Output the [X, Y] coordinate of the center of the cell containing the given text.  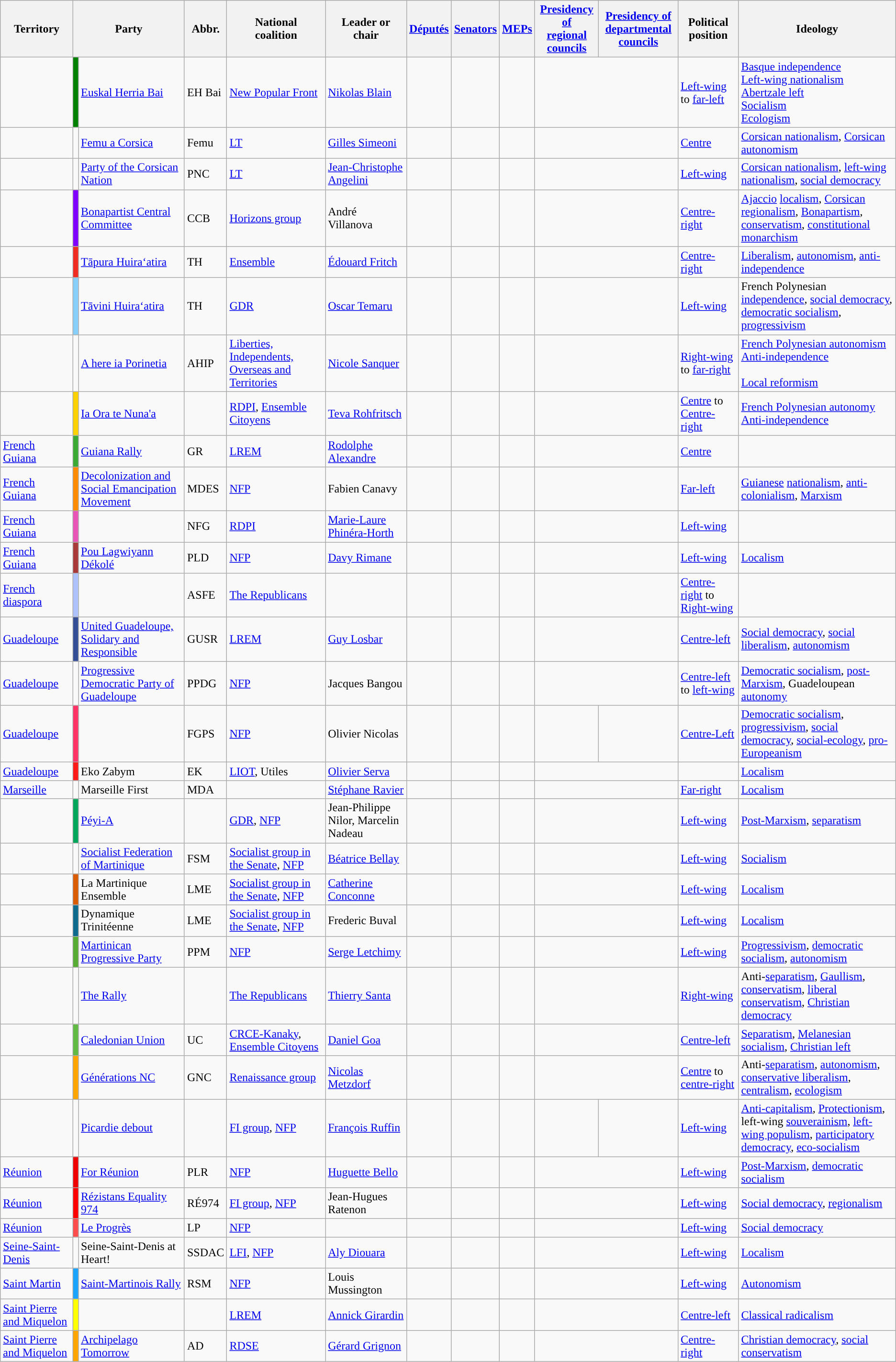
Jean-Philippe Nilor, Marcelin Nadeau [366, 821]
Separatism, Melanesian socialism, Christian left [817, 1039]
RDSE [276, 1346]
Centre-left to left-wing [708, 683]
Corsican nationalism, Corsican autonomism [817, 143]
Huguette Bello [366, 1172]
Anti-capitalism, Protectionism, left-wing souverainism, left-wing populism, participatory democracy, eco-socialism [817, 1128]
Oscar Temaru [366, 306]
Béatrice Bellay [366, 859]
RÉ974 [205, 1203]
La Martinique Ensemble [132, 889]
French Polynesian independence, social democracy, democratic socialism, progressivism [817, 306]
Martinican Progressive Party [132, 951]
Eko Zabym [132, 771]
PNC [205, 174]
Renaissance group [276, 1077]
Saint-Martinois Rally [132, 1284]
Bonapartist Central Committee [132, 218]
EH Bai [205, 92]
LP [205, 1228]
Guy Losbar [366, 639]
RSM [205, 1284]
Christian democracy, social conservatism [817, 1346]
Marseille First [132, 790]
Nationalcoalition [276, 29]
Nikolas Blain [366, 92]
New Popular Front [276, 92]
Social democracy, social liberalism, autonomism [817, 639]
François Ruffin [366, 1128]
Gilles Simeoni [366, 143]
Centre-right to Right-wing [708, 595]
Centre to centre-right [708, 1077]
Centre to Centre-right [708, 413]
PLR [205, 1172]
GDR [276, 306]
Classical radicalism [817, 1315]
Frederic Buval [366, 921]
Olivier Serva [366, 771]
Corsican nationalism, left-wing nationalism, social democracy [817, 174]
Socialism [817, 859]
Guianese nationalism, anti-colonialism, Marxism [817, 489]
Rodolphe Alexandre [366, 451]
Teva Rohfritsch [366, 413]
Jacques Bangou [366, 683]
Caledonian Union [132, 1039]
Socialist Federation of Martinique [132, 859]
GNC [205, 1077]
RDPI, Ensemble Citoyens [276, 413]
Anti-separatism, Gaullism, conservatism, liberal conservatism, Christian democracy [817, 995]
Left-wing to far-left [708, 92]
André Villanova [366, 218]
Progressivism, democratic socialism, autonomism [817, 951]
Right-wing [708, 995]
Post-Marxism, separatism [817, 821]
CCB [205, 218]
SSDAC [205, 1253]
Party [128, 29]
FGPS [205, 734]
Aly Diouara [366, 1253]
Marie-Laure Phinéra-Horth [366, 526]
Far-left [708, 489]
Péyi-A [132, 821]
Ia Ora te Nuna'a [132, 413]
Marseille [37, 790]
Guiana Rally [132, 451]
Autonomism [817, 1284]
Gérard Grignon [366, 1346]
Seine-Saint-Denis at Heart! [132, 1253]
Seine-Saint-Denis [37, 1253]
For Réunion [132, 1172]
Ideology [817, 29]
Party of the Corsican Nation [132, 174]
FSM [205, 859]
French Polynesian autonomismAnti-independenceLocal reformism [817, 363]
Right-wing to far-right [708, 363]
Fabien Canavy [366, 489]
Decolonization and Social Emancipation Movement [132, 489]
Social democracy, regionalism [817, 1203]
Édouard Fritch [366, 262]
GDR, NFP [276, 821]
Senators [475, 29]
Horizons group [276, 218]
Le Progrès [132, 1228]
Euskal Herria Bai [132, 92]
Jean-Christophe Angelini [366, 174]
Générations NC [132, 1077]
Stéphane Ravier [366, 790]
Liberalism, autonomism, anti-independence [817, 262]
Progressive Democratic Party of Guadeloupe [132, 683]
Liberties, Independents, Overseas and Territories [276, 363]
EK [205, 771]
CRCE-Kanaky, Ensemble Citoyens [276, 1039]
RDPI [276, 526]
Catherine Conconne [366, 889]
MEPs [517, 29]
Tāpura Huiraʻatira [132, 262]
Dynamique Trinitéenne [132, 921]
A here ia Porinetia [132, 363]
Nicole Sanquer [366, 363]
Serge Letchimy [366, 951]
Basque independenceLeft-wing nationalismAbertzale leftSocialismEcologism [817, 92]
French diaspora [37, 595]
PPDG [205, 683]
Territory [37, 29]
LIOT, Utiles [276, 771]
MDA [205, 790]
Presidency ofregional councils [567, 29]
Jean-Hugues Ratenon [366, 1203]
GUSR [205, 639]
Archipelago Tomorrow [132, 1346]
PLD [205, 557]
Saint Martin [37, 1284]
The Rally [132, 995]
Davy Rimane [366, 557]
Centre-Left [708, 734]
Thierry Santa [366, 995]
MDES [205, 489]
ASFE [205, 595]
Post-Marxism, democratic socialism [817, 1172]
Leader or chair [366, 29]
Abbr. [205, 29]
PPM [205, 951]
Nicolas Metzdorf [366, 1077]
United Guadeloupe, Solidary and Responsible [132, 639]
GR [205, 451]
French Polynesian autonomy Anti-independence [817, 413]
AD [205, 1346]
UC [205, 1039]
Députés [429, 29]
Louis Mussington [366, 1284]
Social democracy [817, 1228]
Annick Girardin [366, 1315]
Presidency ofdepartmental councils [638, 29]
Pou Lagwiyann Dékolé [132, 557]
Ajaccio localism, Corsican regionalism, Bonapartism, conservatism, constitutional monarchism [817, 218]
AHIP [205, 363]
Daniel Goa [366, 1039]
Ensemble [276, 262]
Tāvini Huiraʻatira [132, 306]
Femu a Corsica [132, 143]
NFG [205, 526]
Anti-separatism, autonomism, conservative liberalism, centralism, ecologism [817, 1077]
Picardie debout [132, 1128]
Politicalposition [708, 29]
Femu [205, 143]
LFI, NFP [276, 1253]
Democratic socialism, progressivism, social democracy, social-ecology, pro-Europeanism [817, 734]
Rézistans Equality 974 [132, 1203]
Far-right [708, 790]
Democratic socialism, post-Marxism, Guadeloupean autonomy [817, 683]
Olivier Nicolas [366, 734]
